For the text-containing cell, return its midpoint in [X, Y] coordinate format. 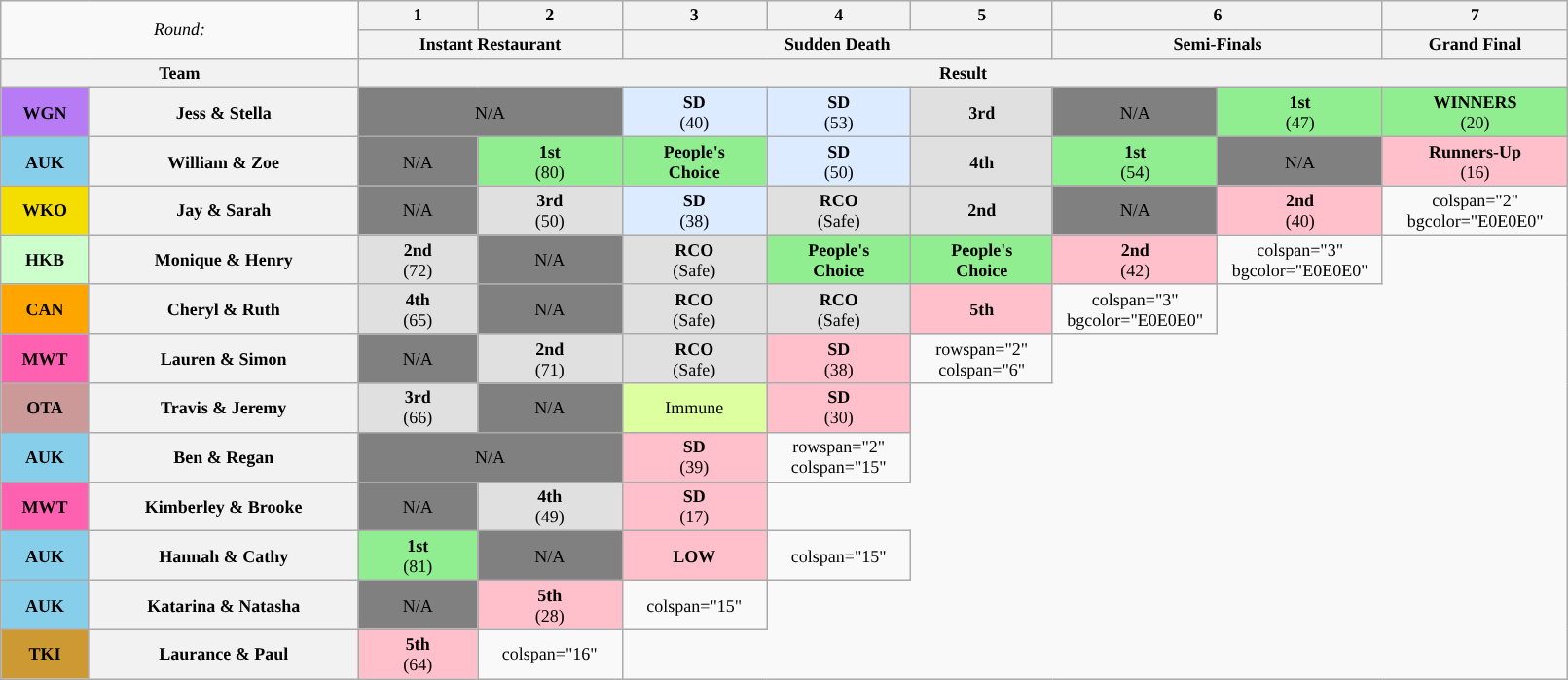
Hannah & Cathy [224, 556]
Laurance & Paul [224, 654]
SD(50) [839, 161]
2nd(71) [550, 358]
SD(53) [839, 113]
5 [981, 16]
3 [694, 16]
WKO [45, 210]
5th(64) [418, 654]
Result [964, 73]
2nd(72) [418, 261]
Grand Final [1475, 44]
Kimberley & Brooke [224, 506]
5th(28) [550, 605]
4 [839, 16]
Travis & Jeremy [224, 409]
rowspan="2" colspan="6" [981, 358]
1st(47) [1300, 113]
Sudden Death [837, 44]
Instant Restaurant [491, 44]
7 [1475, 16]
SD(39) [694, 457]
rowspan="2" colspan="15" [839, 457]
OTA [45, 409]
Jess & Stella [224, 113]
1st(80) [550, 161]
HKB [45, 261]
Runners-Up(16) [1475, 161]
2 [550, 16]
4th [981, 161]
6 [1217, 16]
WINNERS(20) [1475, 113]
Round: [179, 29]
2nd(42) [1135, 261]
colspan="2" bgcolor="E0E0E0" [1475, 210]
William & Zoe [224, 161]
SD(40) [694, 113]
Cheryl & Ruth [224, 309]
1st(81) [418, 556]
2nd [981, 210]
Ben & Regan [224, 457]
colspan="16" [550, 654]
Immune [694, 409]
SD(17) [694, 506]
Monique & Henry [224, 261]
Jay & Sarah [224, 210]
4th(49) [550, 506]
Semi-Finals [1217, 44]
Team [179, 73]
CAN [45, 309]
Katarina & Natasha [224, 605]
3rd [981, 113]
2nd(40) [1300, 210]
TKI [45, 654]
Lauren & Simon [224, 358]
5th [981, 309]
3rd(50) [550, 210]
4th(65) [418, 309]
LOW [694, 556]
WGN [45, 113]
1st(54) [1135, 161]
3rd(66) [418, 409]
1 [418, 16]
SD(30) [839, 409]
